Capture the cell that displays the provided text and extract its [x, y] central coordinate. 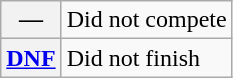
— [31, 20]
Did not finish [146, 58]
Did not compete [146, 20]
DNF [31, 58]
